Determine the (x, y) coordinate at the center of the cell enclosing the given text.  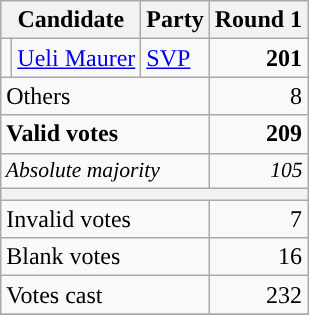
209 (258, 134)
Valid votes (105, 134)
Blank votes (105, 257)
232 (258, 295)
Candidate (71, 20)
16 (258, 257)
Absolute majority (105, 171)
105 (258, 171)
8 (258, 96)
Ueli Maurer (76, 58)
Round 1 (258, 20)
SVP (175, 58)
Others (105, 96)
7 (258, 219)
Votes cast (105, 295)
201 (258, 58)
Party (175, 20)
Invalid votes (105, 219)
